Determine the (x, y) coordinate at the center of the cell enclosing the given text.  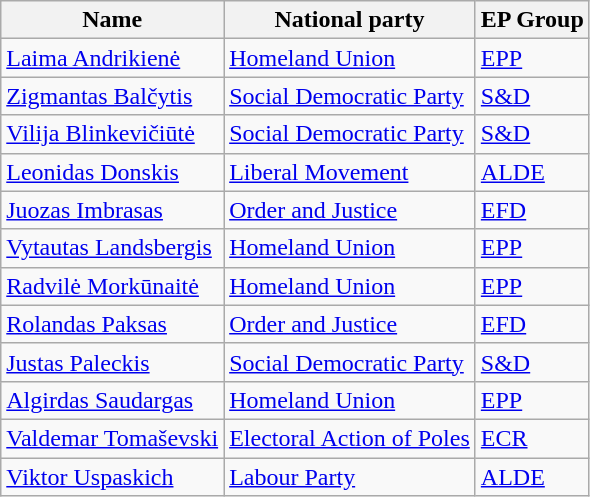
Radvilė Morkūnaitė (112, 286)
Liberal Movement (350, 172)
Algirdas Saudargas (112, 400)
Vytautas Landsbergis (112, 248)
Electoral Action of Poles (350, 438)
Justas Paleckis (112, 362)
Labour Party (350, 477)
Vilija Blinkevičiūtė (112, 134)
EP Group (532, 20)
Laima Andrikienė (112, 58)
Name (112, 20)
Zigmantas Balčytis (112, 96)
Valdemar Tomaševski (112, 438)
Rolandas Paksas (112, 324)
Viktor Uspaskich (112, 477)
ECR (532, 438)
Juozas Imbrasas (112, 210)
National party (350, 20)
Leonidas Donskis (112, 172)
